Return the [X, Y] coordinate for the center point of the cell that contains the specified text.  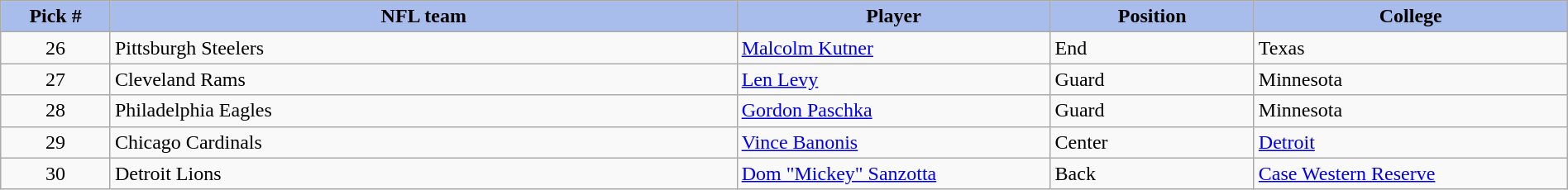
Center [1152, 142]
Pick # [56, 17]
27 [56, 79]
Malcolm Kutner [893, 48]
28 [56, 111]
College [1411, 17]
Position [1152, 17]
Cleveland Rams [423, 79]
Back [1152, 173]
Vince Banonis [893, 142]
Gordon Paschka [893, 111]
Chicago Cardinals [423, 142]
Len Levy [893, 79]
Texas [1411, 48]
26 [56, 48]
End [1152, 48]
Detroit Lions [423, 173]
Philadelphia Eagles [423, 111]
Detroit [1411, 142]
Dom "Mickey" Sanzotta [893, 173]
Player [893, 17]
Pittsburgh Steelers [423, 48]
30 [56, 173]
29 [56, 142]
Case Western Reserve [1411, 173]
NFL team [423, 17]
